For the text-containing cell, return its midpoint in (x, y) coordinate format. 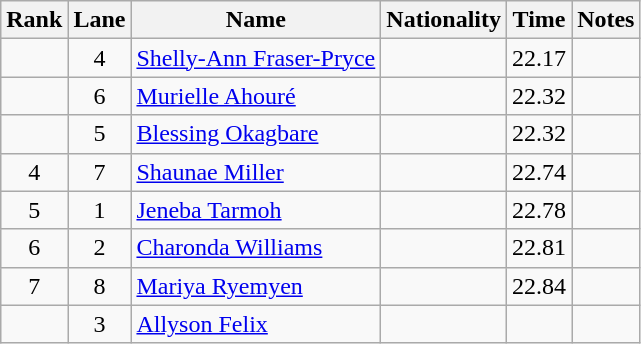
22.17 (540, 58)
Shelly-Ann Fraser-Pryce (256, 58)
Notes (606, 20)
8 (100, 286)
Lane (100, 20)
22.78 (540, 210)
Rank (34, 20)
22.84 (540, 286)
Name (256, 20)
22.74 (540, 172)
3 (100, 324)
22.81 (540, 248)
Nationality (444, 20)
2 (100, 248)
Murielle Ahouré (256, 96)
1 (100, 210)
Shaunae Miller (256, 172)
Allyson Felix (256, 324)
Blessing Okagbare (256, 134)
Time (540, 20)
Charonda Williams (256, 248)
Mariya Ryemyen (256, 286)
Jeneba Tarmoh (256, 210)
